Pinpoint the cell where the given text exists, returning its (X, Y) midpoint coordinate. 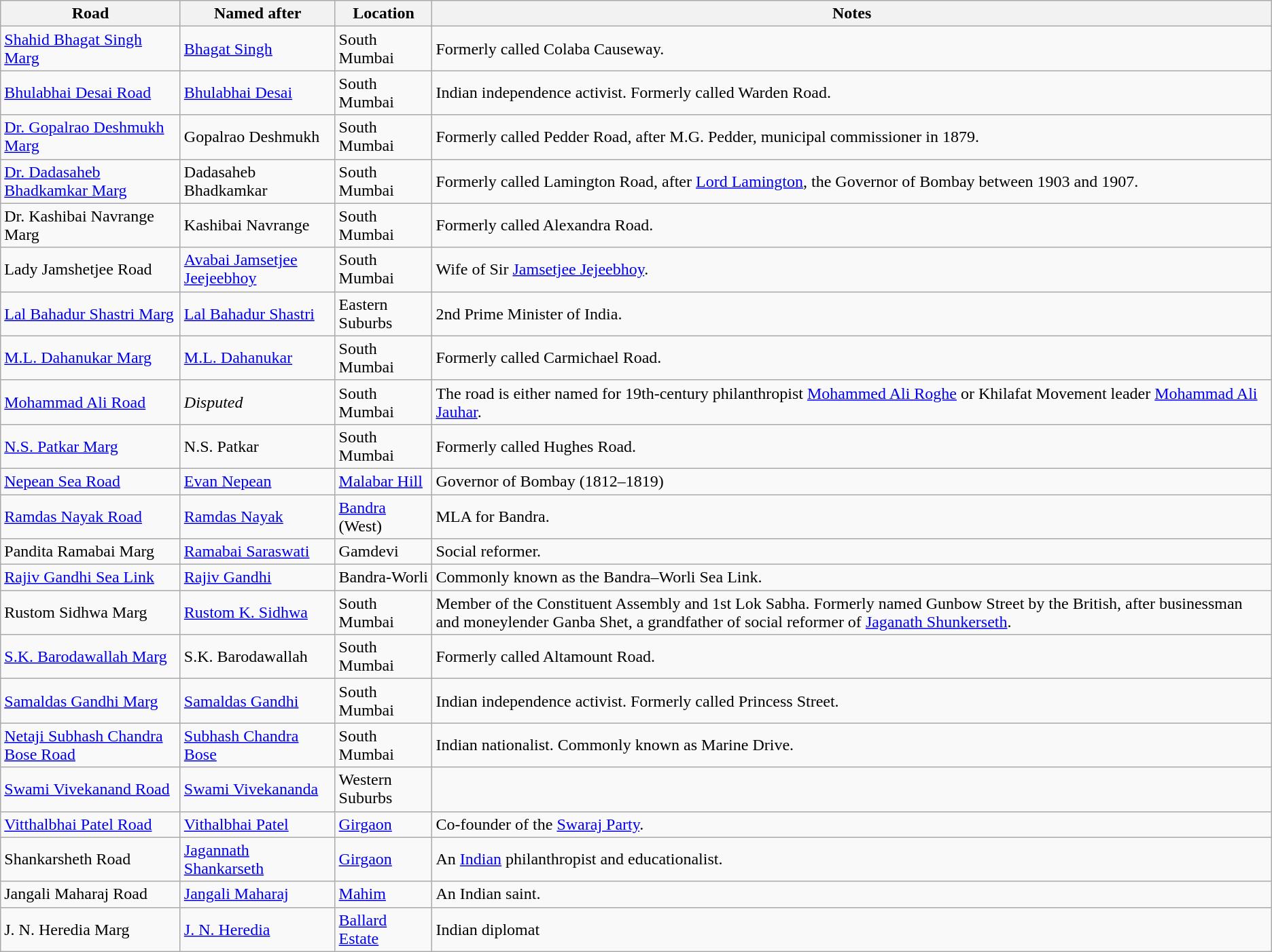
Mahim (383, 894)
Western Suburbs (383, 790)
Formerly called Pedder Road, after M.G. Pedder, municipal commissioner in 1879. (852, 137)
Commonly known as the Bandra–Worli Sea Link. (852, 578)
Malabar Hill (383, 481)
Jangali Maharaj (258, 894)
2nd Prime Minister of India. (852, 314)
N.S. Patkar (258, 446)
Kashibai Navrange (258, 226)
Wife of Sir Jamsetjee Jejeebhoy. (852, 269)
Co-founder of the Swaraj Party. (852, 824)
S.K. Barodawallah (258, 656)
M.L. Dahanukar (258, 357)
Indian diplomat (852, 930)
M.L. Dahanukar Marg (91, 357)
Ramdas Nayak (258, 516)
Formerly called Carmichael Road. (852, 357)
Lal Bahadur Shastri Marg (91, 314)
Indian independence activist. Formerly called Princess Street. (852, 701)
Governor of Bombay (1812–1819) (852, 481)
Shankarsheth Road (91, 859)
Dadasaheb Bhadkamkar (258, 181)
Location (383, 14)
Formerly called Altamount Road. (852, 656)
S.K. Barodawallah Marg (91, 656)
Swami Vivekananda (258, 790)
Bandra-Worli (383, 578)
N.S. Patkar Marg (91, 446)
Notes (852, 14)
Mohammad Ali Road (91, 402)
Ramdas Nayak Road (91, 516)
J. N. Heredia Marg (91, 930)
Dr. Gopalrao Deshmukh Marg (91, 137)
Dr. Dadasaheb Bhadkamkar Marg (91, 181)
Vithalbhai Patel (258, 824)
Social reformer. (852, 552)
Formerly called Lamington Road, after Lord Lamington, the Governor of Bombay between 1903 and 1907. (852, 181)
The road is either named for 19th-century philanthropist Mohammed Ali Roghe or Khilafat Movement leader Mohammad Ali Jauhar. (852, 402)
Ramabai Saraswati (258, 552)
Shahid Bhagat Singh Marg (91, 49)
An Indian philanthropist and educationalist. (852, 859)
Subhash Chandra Bose (258, 745)
Bhagat Singh (258, 49)
Formerly called Colaba Causeway. (852, 49)
Indian nationalist. Commonly known as Marine Drive. (852, 745)
Avabai Jamsetjee Jeejeebhoy (258, 269)
Samaldas Gandhi (258, 701)
Eastern Suburbs (383, 314)
Formerly called Alexandra Road. (852, 226)
Indian independence activist. Formerly called Warden Road. (852, 92)
Lal Bahadur Shastri (258, 314)
Dr. Kashibai Navrange Marg (91, 226)
Bandra (West) (383, 516)
J. N. Heredia (258, 930)
Gamdevi (383, 552)
Nepean Sea Road (91, 481)
Jangali Maharaj Road (91, 894)
Rustom K. Sidhwa (258, 613)
Bhulabhai Desai Road (91, 92)
Netaji Subhash Chandra Bose Road (91, 745)
Lady Jamshetjee Road (91, 269)
Rustom Sidhwa Marg (91, 613)
Jagannath Shankarseth (258, 859)
Named after (258, 14)
MLA for Bandra. (852, 516)
Evan Nepean (258, 481)
Vitthalbhai Patel Road (91, 824)
Bhulabhai Desai (258, 92)
Gopalrao Deshmukh (258, 137)
Rajiv Gandhi Sea Link (91, 578)
Samaldas Gandhi Marg (91, 701)
Rajiv Gandhi (258, 578)
Ballard Estate (383, 930)
Pandita Ramabai Marg (91, 552)
Disputed (258, 402)
An Indian saint. (852, 894)
Road (91, 14)
Swami Vivekanand Road (91, 790)
Formerly called Hughes Road. (852, 446)
